Extract the (x, y) coordinate from the center of the cell holding the provided text.  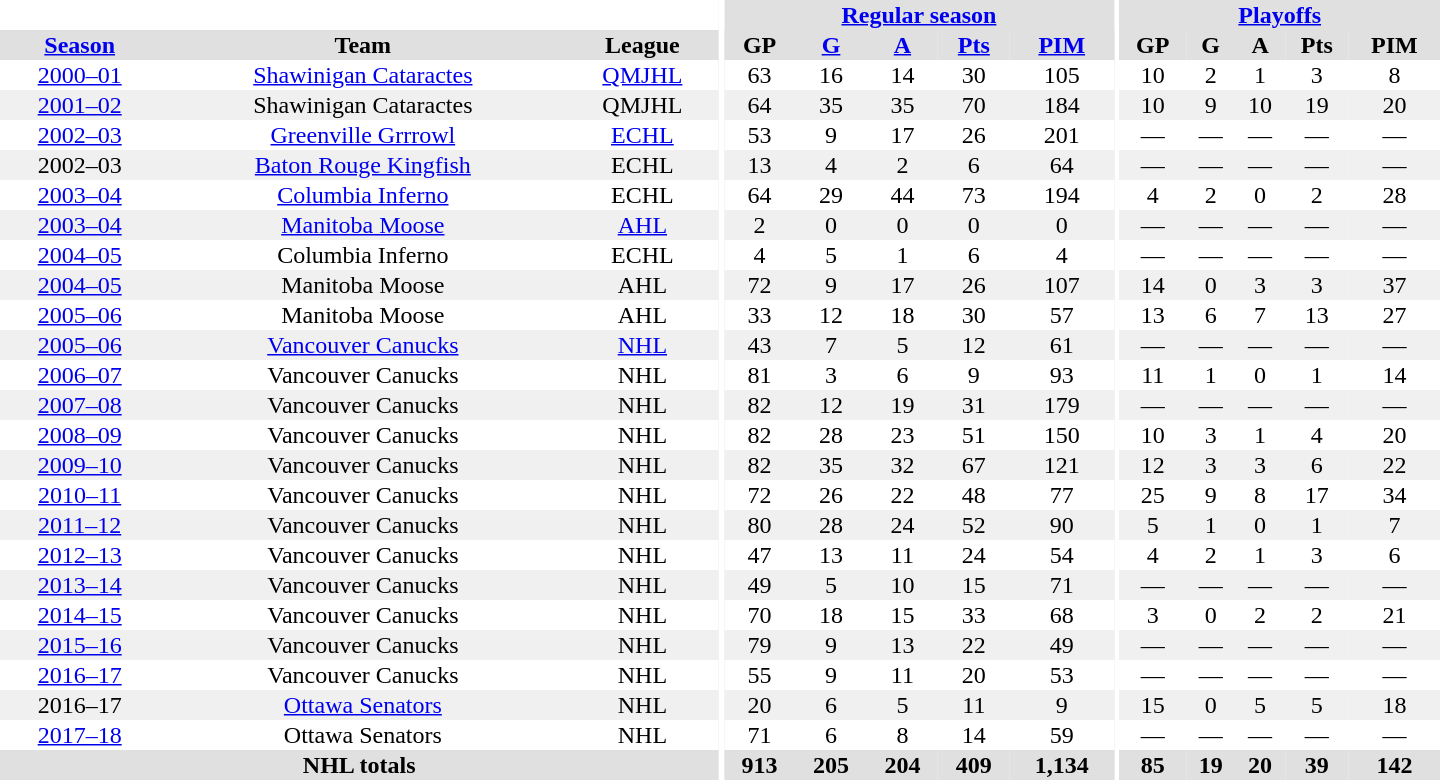
25 (1152, 495)
63 (760, 75)
73 (974, 195)
179 (1062, 405)
16 (830, 75)
2009–10 (80, 465)
2007–08 (80, 405)
2013–14 (80, 585)
2000–01 (80, 75)
90 (1062, 525)
201 (1062, 135)
54 (1062, 555)
34 (1394, 495)
1,134 (1062, 765)
52 (974, 525)
Baton Rouge Kingfish (362, 165)
2012–13 (80, 555)
105 (1062, 75)
27 (1394, 315)
184 (1062, 105)
79 (760, 645)
409 (974, 765)
913 (760, 765)
57 (1062, 315)
67 (974, 465)
77 (1062, 495)
142 (1394, 765)
32 (902, 465)
93 (1062, 375)
31 (974, 405)
80 (760, 525)
107 (1062, 285)
21 (1394, 615)
2011–12 (80, 525)
29 (830, 195)
204 (902, 765)
121 (1062, 465)
Greenville Grrrowl (362, 135)
47 (760, 555)
2008–09 (80, 435)
48 (974, 495)
2006–07 (80, 375)
2014–15 (80, 615)
44 (902, 195)
43 (760, 345)
150 (1062, 435)
81 (760, 375)
Regular season (919, 15)
37 (1394, 285)
2001–02 (80, 105)
Season (80, 45)
68 (1062, 615)
61 (1062, 345)
51 (974, 435)
59 (1062, 735)
NHL totals (359, 765)
Playoffs (1280, 15)
85 (1152, 765)
2010–11 (80, 495)
205 (830, 765)
23 (902, 435)
Team (362, 45)
2017–18 (80, 735)
55 (760, 675)
194 (1062, 195)
2015–16 (80, 645)
39 (1317, 765)
League (642, 45)
